Return [x, y] of the center of cell containing provided text 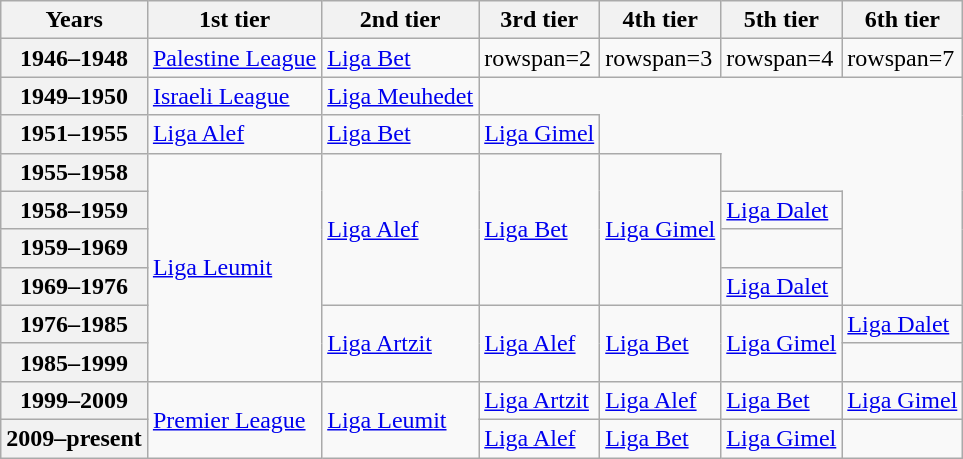
1955–1958 [74, 172]
1958–1959 [74, 210]
1976–1985 [74, 324]
2nd tier [400, 20]
1951–1955 [74, 134]
1959–1969 [74, 248]
4th tier [660, 20]
3rd tier [540, 20]
5th tier [782, 20]
6th tier [902, 20]
rowspan=7 [902, 58]
1949–1950 [74, 96]
1985–1999 [74, 362]
1969–1976 [74, 286]
1946–1948 [74, 58]
2009–present [74, 438]
Premier League [234, 419]
1st tier [234, 20]
rowspan=3 [660, 58]
rowspan=2 [540, 58]
Liga Meuhedet [400, 96]
Israeli League [234, 96]
Years [74, 20]
1999–2009 [74, 400]
Palestine League [234, 58]
rowspan=4 [782, 58]
